From the cell containing the given text, extract its center point as (X, Y) coordinate. 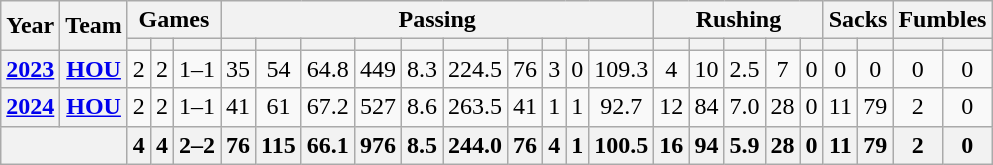
64.8 (328, 69)
527 (378, 107)
Team (94, 26)
Passing (438, 20)
7.0 (744, 107)
8.6 (422, 107)
449 (378, 69)
61 (279, 107)
66.1 (328, 145)
2.5 (744, 69)
5.9 (744, 145)
Fumbles (942, 20)
Rushing (738, 20)
35 (238, 69)
12 (672, 107)
67.2 (328, 107)
84 (706, 107)
224.5 (476, 69)
976 (378, 145)
54 (279, 69)
100.5 (622, 145)
16 (672, 145)
7 (782, 69)
244.0 (476, 145)
2–2 (196, 145)
109.3 (622, 69)
92.7 (622, 107)
8.5 (422, 145)
Year (30, 26)
94 (706, 145)
2024 (30, 107)
Games (174, 20)
3 (554, 69)
263.5 (476, 107)
115 (279, 145)
Sacks (858, 20)
10 (706, 69)
8.3 (422, 69)
2023 (30, 69)
